Extract the (x, y) coordinate from the center of the cell holding the provided text.  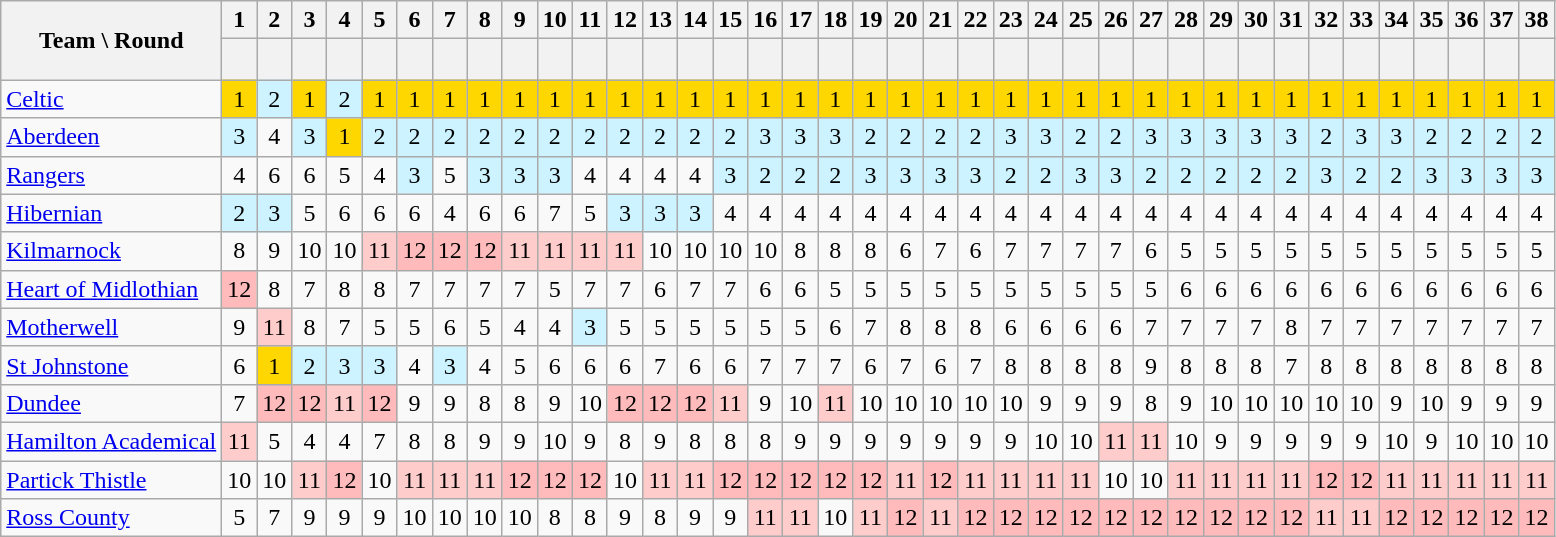
24 (1046, 20)
13 (660, 20)
36 (1466, 20)
34 (1396, 20)
32 (1326, 20)
38 (1536, 20)
Dundee (112, 403)
Ross County (112, 518)
Rangers (112, 175)
25 (1080, 20)
St Johnstone (112, 365)
19 (870, 20)
33 (1362, 20)
14 (696, 20)
26 (1116, 20)
29 (1220, 20)
Partick Thistle (112, 479)
22 (976, 20)
18 (836, 20)
20 (906, 20)
37 (1502, 20)
17 (800, 20)
21 (940, 20)
Hibernian (112, 213)
31 (1292, 20)
27 (1150, 20)
Motherwell (112, 327)
Hamilton Academical (112, 441)
Aberdeen (112, 137)
30 (1256, 20)
Team \ Round (112, 40)
23 (1010, 20)
Heart of Midlothian (112, 289)
Celtic (112, 99)
Kilmarnock (112, 251)
15 (730, 20)
16 (766, 20)
35 (1432, 20)
28 (1186, 20)
